Detect which cell encompasses the target text, then output its (x, y) center coordinate. 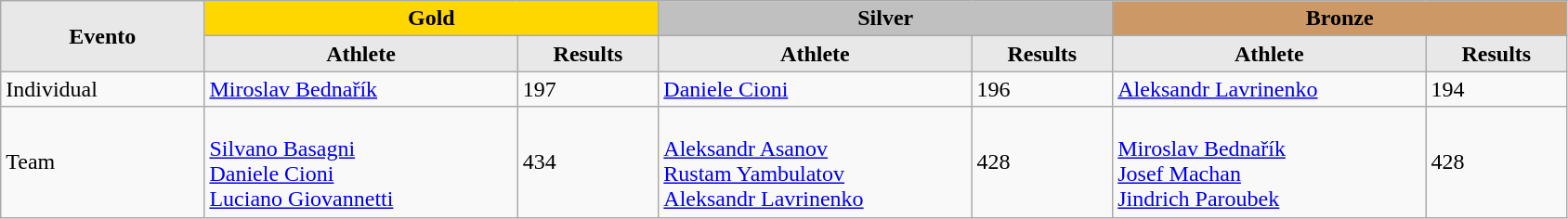
Miroslav BednaříkJosef MachanJindrich Paroubek (1269, 161)
434 (588, 161)
Team (102, 161)
Bronze (1339, 19)
194 (1496, 89)
196 (1042, 89)
Silver (886, 19)
Silvano BasagniDaniele CioniLuciano Giovannetti (360, 161)
Daniele Cioni (816, 89)
Individual (102, 89)
Aleksandr AsanovRustam YambulatovAleksandr Lavrinenko (816, 161)
Miroslav Bednařík (360, 89)
Evento (102, 36)
197 (588, 89)
Gold (431, 19)
Aleksandr Lavrinenko (1269, 89)
